For the text-containing cell, return its midpoint in [x, y] coordinate format. 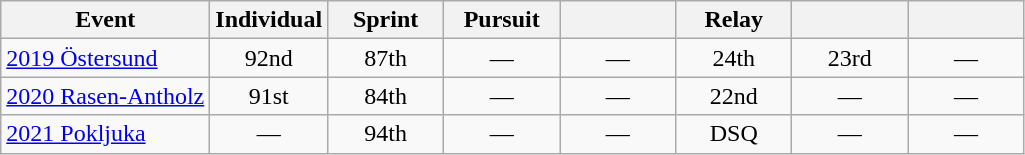
2020 Rasen-Antholz [106, 96]
DSQ [734, 134]
87th [386, 58]
Pursuit [502, 20]
22nd [734, 96]
24th [734, 58]
92nd [269, 58]
Sprint [386, 20]
2021 Pokljuka [106, 134]
94th [386, 134]
91st [269, 96]
84th [386, 96]
2019 Östersund [106, 58]
23rd [850, 58]
Relay [734, 20]
Event [106, 20]
Individual [269, 20]
